Return [x, y] of the center of cell containing provided text 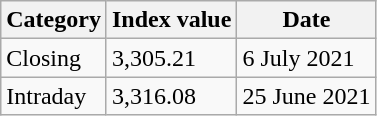
Intraday [54, 96]
6 July 2021 [306, 58]
3,305.21 [171, 58]
Index value [171, 20]
25 June 2021 [306, 96]
Date [306, 20]
Category [54, 20]
3,316.08 [171, 96]
Closing [54, 58]
